Pinpoint the cell where the given text exists, returning its [x, y] midpoint coordinate. 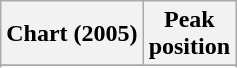
Chart (2005) [72, 34]
Peakposition [189, 34]
